Identify which cell holds the provided text, then report its (X, Y) central coordinate. 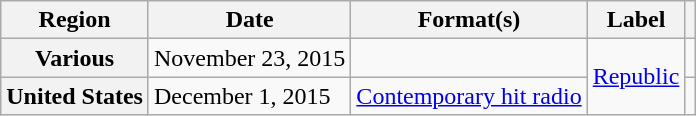
Contemporary hit radio (469, 96)
Region (75, 20)
Various (75, 58)
United States (75, 96)
Republic (636, 77)
Label (636, 20)
November 23, 2015 (249, 58)
Format(s) (469, 20)
December 1, 2015 (249, 96)
Date (249, 20)
